Provide the (x, y) coordinate of the cell's center where the given text is located.  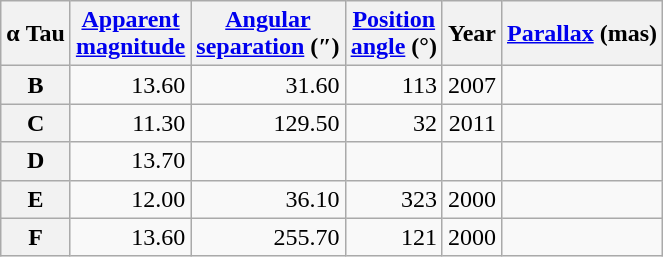
B (36, 85)
Angularseparation (″) (268, 34)
13.70 (130, 161)
36.10 (268, 199)
11.30 (130, 123)
Positionangle (°) (394, 34)
Year (472, 34)
323 (394, 199)
Parallax (mas) (582, 34)
E (36, 199)
129.50 (268, 123)
31.60 (268, 85)
121 (394, 237)
12.00 (130, 199)
32 (394, 123)
Apparentmagnitude (130, 34)
α Tau (36, 34)
255.70 (268, 237)
2011 (472, 123)
D (36, 161)
F (36, 237)
113 (394, 85)
2007 (472, 85)
C (36, 123)
